Detect which cell encompasses the target text, then output its (X, Y) center coordinate. 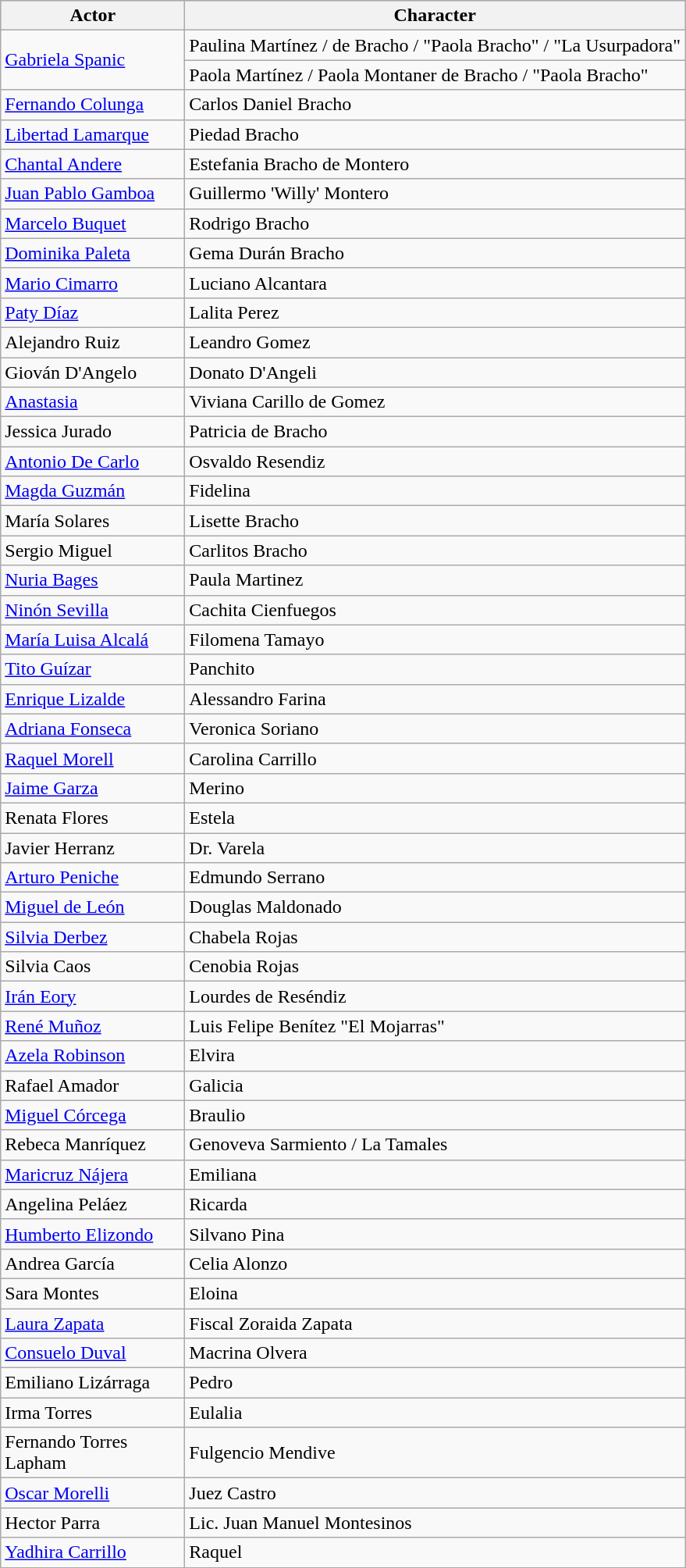
Fidelina (435, 491)
Galicia (435, 1085)
Genoveva Sarmiento / La Tamales (435, 1145)
Enrique Lizalde (93, 699)
Piedad Bracho (435, 134)
Humberto Elizondo (93, 1234)
Carlitos Bracho (435, 551)
Carolina Carrillo (435, 758)
Luis Felipe Benítez "El Mojarras" (435, 1026)
Paola Martínez / Paola Montaner de Bracho / "Paola Bracho" (435, 75)
Dr. Varela (435, 847)
Fiscal Zoraida Zapata (435, 1324)
Chabela Rojas (435, 937)
Filomena Tamayo (435, 640)
Eloina (435, 1293)
Juan Pablo Gamboa (93, 194)
Leandro Gomez (435, 342)
Renata Flores (93, 818)
Raquel Morell (93, 758)
Paty Díaz (93, 312)
Luciano Alcantara (435, 283)
Donato D'Angeli (435, 372)
Nuria Bages (93, 580)
Osvaldo Resendiz (435, 461)
Giován D'Angelo (93, 372)
Jessica Jurado (93, 432)
Cachita Cienfuegos (435, 610)
Azela Robinson (93, 1056)
Libertad Lamarque (93, 134)
René Muñoz (93, 1026)
Character (435, 16)
Actor (93, 16)
Fulgencio Mendive (435, 1452)
Miguel Córcega (93, 1115)
Macrina Olvera (435, 1353)
Hector Parra (93, 1523)
Sergio Miguel (93, 551)
Magda Guzmán (93, 491)
Silvia Caos (93, 967)
Andrea García (93, 1263)
Ricarda (435, 1204)
María Solares (93, 521)
Paula Martinez (435, 580)
Viviana Carillo de Gomez (435, 402)
Cenobia Rojas (435, 967)
Rafael Amador (93, 1085)
Antonio De Carlo (93, 461)
Rebeca Manríquez (93, 1145)
Veronica Soriano (435, 729)
Douglas Maldonado (435, 907)
Marcelo Buquet (93, 223)
Javier Herranz (93, 847)
Lisette Bracho (435, 521)
María Luisa Alcalá (93, 640)
Laura Zapata (93, 1324)
Gema Durán Bracho (435, 253)
Mario Cimarro (93, 283)
Estefania Bracho de Montero (435, 164)
Oscar Morelli (93, 1493)
Guillermo 'Willy' Montero (435, 194)
Panchito (435, 669)
Braulio (435, 1115)
Tito Guízar (93, 669)
Fernando Colunga (93, 105)
Emiliano Lizárraga (93, 1383)
Alejandro Ruiz (93, 342)
Lalita Perez (435, 312)
Miguel de León (93, 907)
Irán Eory (93, 996)
Lic. Juan Manuel Montesinos (435, 1523)
Sara Montes (93, 1293)
Rodrigo Bracho (435, 223)
Paulina Martínez / de Bracho / "Paola Bracho" / "La Usurpadora" (435, 45)
Celia Alonzo (435, 1263)
Raquel (435, 1552)
Irma Torres (93, 1413)
Merino (435, 788)
Anastasia (93, 402)
Dominika Paleta (93, 253)
Alessandro Farina (435, 699)
Silvano Pina (435, 1234)
Silvia Derbez (93, 937)
Pedro (435, 1383)
Emiliana (435, 1174)
Estela (435, 818)
Elvira (435, 1056)
Arturo Peniche (93, 878)
Maricruz Nájera (93, 1174)
Eulalia (435, 1413)
Angelina Peláez (93, 1204)
Lourdes de Reséndiz (435, 996)
Chantal Andere (93, 164)
Consuelo Duval (93, 1353)
Carlos Daniel Bracho (435, 105)
Gabriela Spanic (93, 60)
Jaime Garza (93, 788)
Edmundo Serrano (435, 878)
Yadhira Carrillo (93, 1552)
Fernando Torres Lapham (93, 1452)
Juez Castro (435, 1493)
Patricia de Bracho (435, 432)
Adriana Fonseca (93, 729)
Ninón Sevilla (93, 610)
